Search for the cell housing the specified text and yield its [X, Y] center coordinate. 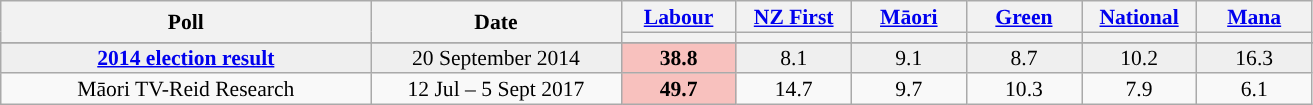
12 Jul – 5 Sept 2017 [496, 90]
38.8 [678, 58]
9.1 [908, 58]
10.3 [1024, 90]
10.2 [1140, 58]
Date [496, 22]
49.7 [678, 90]
National [1140, 16]
Labour [678, 16]
2014 election result [186, 58]
16.3 [1254, 58]
14.7 [794, 90]
8.7 [1024, 58]
7.9 [1140, 90]
Māori TV-Reid Research [186, 90]
Mana [1254, 16]
Green [1024, 16]
NZ First [794, 16]
6.1 [1254, 90]
9.7 [908, 90]
8.1 [794, 58]
Poll [186, 22]
Māori [908, 16]
20 September 2014 [496, 58]
